Locate the cell with the specified text and output its [x, y] center coordinate. 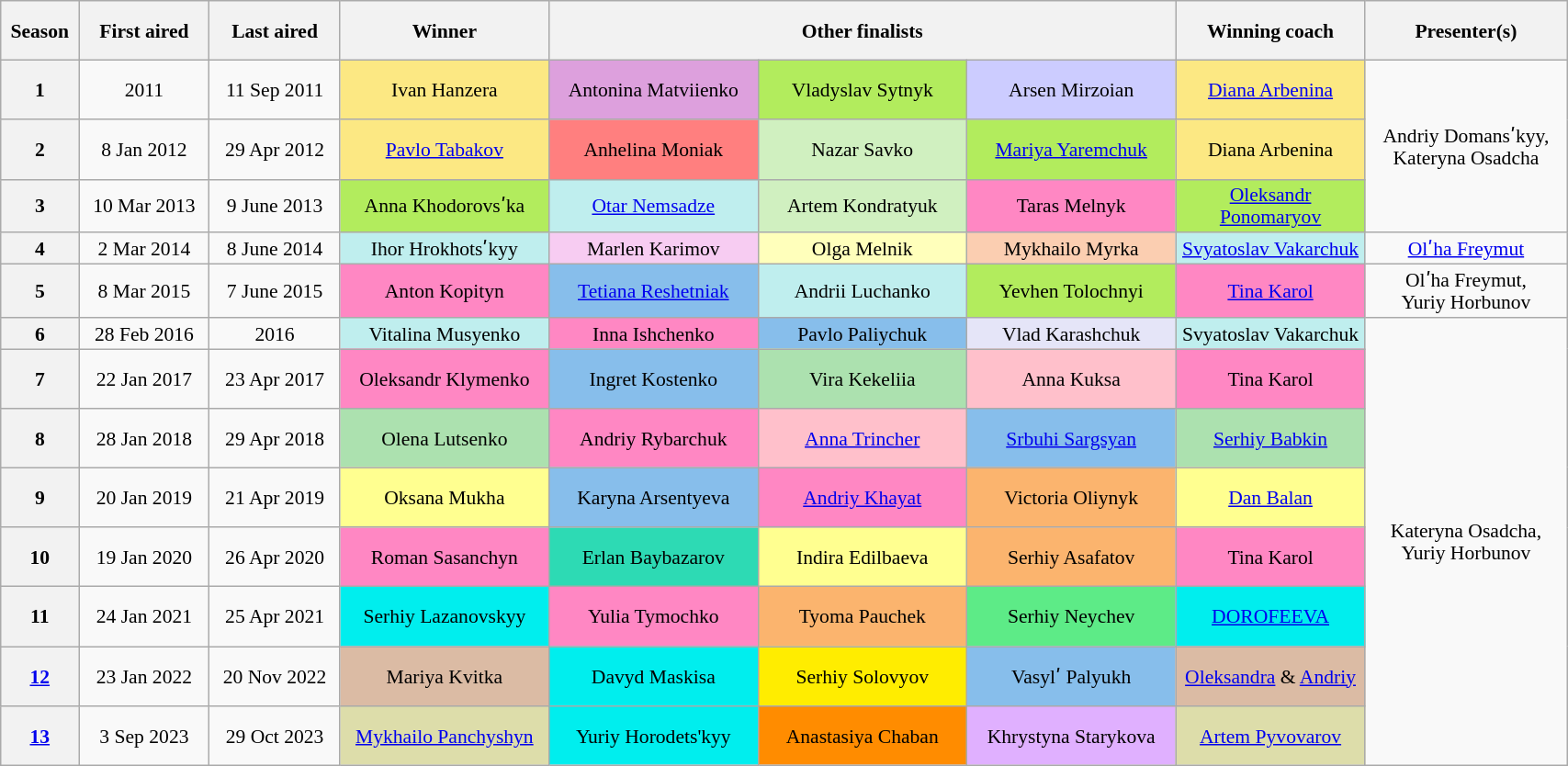
2 [40, 151]
Kateryna Osadcha,Yuriy Horbunov [1466, 542]
24 Jan 2021 [144, 617]
Yevhen Tolochnyi [1071, 291]
Khrystyna Starykova [1071, 737]
8 Mar 2015 [144, 291]
Vasylʹ Palyukh [1071, 676]
19 Jan 2020 [144, 557]
Artem Kondratyuk [862, 206]
23 Apr 2017 [275, 378]
9 June 2013 [275, 206]
22 Jan 2017 [144, 378]
2 Mar 2014 [144, 249]
Srbuhi Sargsyan [1071, 439]
Serhiy Asafatov [1071, 557]
Last aired [275, 31]
Mykhailo Myrka [1071, 249]
25 Apr 2021 [275, 617]
Vladyslav Sytnyk [862, 90]
Ingret Kostenko [654, 378]
23 Jan 2022 [144, 676]
Pavlo Tabakov [445, 151]
28 Jan 2018 [144, 439]
Vira Kekeliia [862, 378]
29 Apr 2012 [275, 151]
Yuriy Horodets'kyy [654, 737]
Yulia Tymochko [654, 617]
12 [40, 676]
Oleksandr Klymenko [445, 378]
11 [40, 617]
4 [40, 249]
First aired [144, 31]
Taras Melnyk [1071, 206]
Ihor Hrokhotsʹkyy [445, 249]
Karyna Arsentyeva [654, 498]
Roman Sasanchyn [445, 557]
9 [40, 498]
Anna Kuksa [1071, 378]
20 Nov 2022 [275, 676]
Oksana Mukha [445, 498]
Antonina Matviienko [654, 90]
Tetiana Reshetniak [654, 291]
Andriy Rybarchuk [654, 439]
Vitalina Musyenko [445, 333]
Indira Edilbaeva [862, 557]
Anton Kopityn [445, 291]
Olga Melnik [862, 249]
Mykhailo Panchyshyn [445, 737]
Anna Trincher [862, 439]
Tyoma Pauchek [862, 617]
Serhiy Lazanovskyy [445, 617]
Andriy Domansʹkyy,Kateryna Osadcha [1466, 147]
Victoria Oliynyk [1071, 498]
Oleksandr Ponomaryov [1270, 206]
7 [40, 378]
Vlad Karashchuk [1071, 333]
Anna Khodorovsʹka [445, 206]
26 Apr 2020 [275, 557]
3 [40, 206]
Olena Lutsenko [445, 439]
10 Mar 2013 [144, 206]
8 June 2014 [275, 249]
5 [40, 291]
Oleksandra & Andriy [1270, 676]
Andrii Luchanko [862, 291]
Olʹha Freymut [1466, 249]
Serhiy Neychev [1071, 617]
Davyd Maskisa [654, 676]
Pavlo Paliychuk [862, 333]
Anastasiya Chaban [862, 737]
Arsen Mirzoian [1071, 90]
1 [40, 90]
Olʹha Freymut,Yuriy Horbunov [1466, 291]
29 Oct 2023 [275, 737]
DOROFEEVA [1270, 617]
Artem Pyvovarov [1270, 737]
Mariya Kvitka [445, 676]
Nazar Savko [862, 151]
Other finalists [863, 31]
28 Feb 2016 [144, 333]
Ivan Hanzera [445, 90]
10 [40, 557]
Otar Nemsadze [654, 206]
8 Jan 2012 [144, 151]
Mariya Yaremchuk [1071, 151]
8 [40, 439]
Dan Balan [1270, 498]
20 Jan 2019 [144, 498]
Season [40, 31]
Inna Ishchenko [654, 333]
Serhiy Babkin [1270, 439]
6 [40, 333]
3 Sep 2023 [144, 737]
2016 [275, 333]
13 [40, 737]
29 Apr 2018 [275, 439]
11 Sep 2011 [275, 90]
7 June 2015 [275, 291]
Andriy Khayat [862, 498]
Marlen Karimov [654, 249]
Erlan Baybazarov [654, 557]
Winning coach [1270, 31]
Winner [445, 31]
2011 [144, 90]
Anhelina Moniak [654, 151]
21 Apr 2019 [275, 498]
Serhiy Solovyov [862, 676]
Presenter(s) [1466, 31]
